Return (x, y) of the center of cell containing provided text 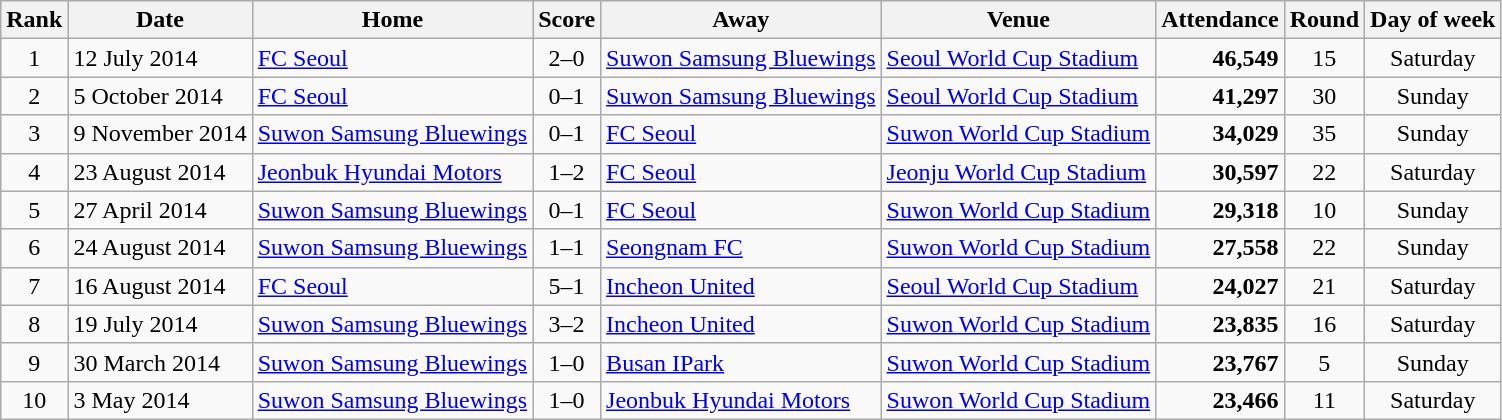
Score (567, 20)
24,027 (1220, 286)
27 April 2014 (160, 210)
16 August 2014 (160, 286)
30 (1324, 96)
23,466 (1220, 400)
6 (34, 248)
16 (1324, 324)
2–0 (567, 58)
29,318 (1220, 210)
34,029 (1220, 134)
Day of week (1433, 20)
23 August 2014 (160, 172)
35 (1324, 134)
19 July 2014 (160, 324)
3–2 (567, 324)
Seongnam FC (741, 248)
46,549 (1220, 58)
Home (392, 20)
21 (1324, 286)
41,297 (1220, 96)
24 August 2014 (160, 248)
3 (34, 134)
23,835 (1220, 324)
Rank (34, 20)
1 (34, 58)
30,597 (1220, 172)
Attendance (1220, 20)
11 (1324, 400)
9 (34, 362)
23,767 (1220, 362)
Busan IPark (741, 362)
3 May 2014 (160, 400)
4 (34, 172)
Jeonju World Cup Stadium (1018, 172)
27,558 (1220, 248)
1–2 (567, 172)
9 November 2014 (160, 134)
12 July 2014 (160, 58)
5 October 2014 (160, 96)
30 March 2014 (160, 362)
2 (34, 96)
Date (160, 20)
Venue (1018, 20)
8 (34, 324)
7 (34, 286)
5–1 (567, 286)
Away (741, 20)
Round (1324, 20)
15 (1324, 58)
1–1 (567, 248)
